Search for the cell housing the specified text and yield its (X, Y) center coordinate. 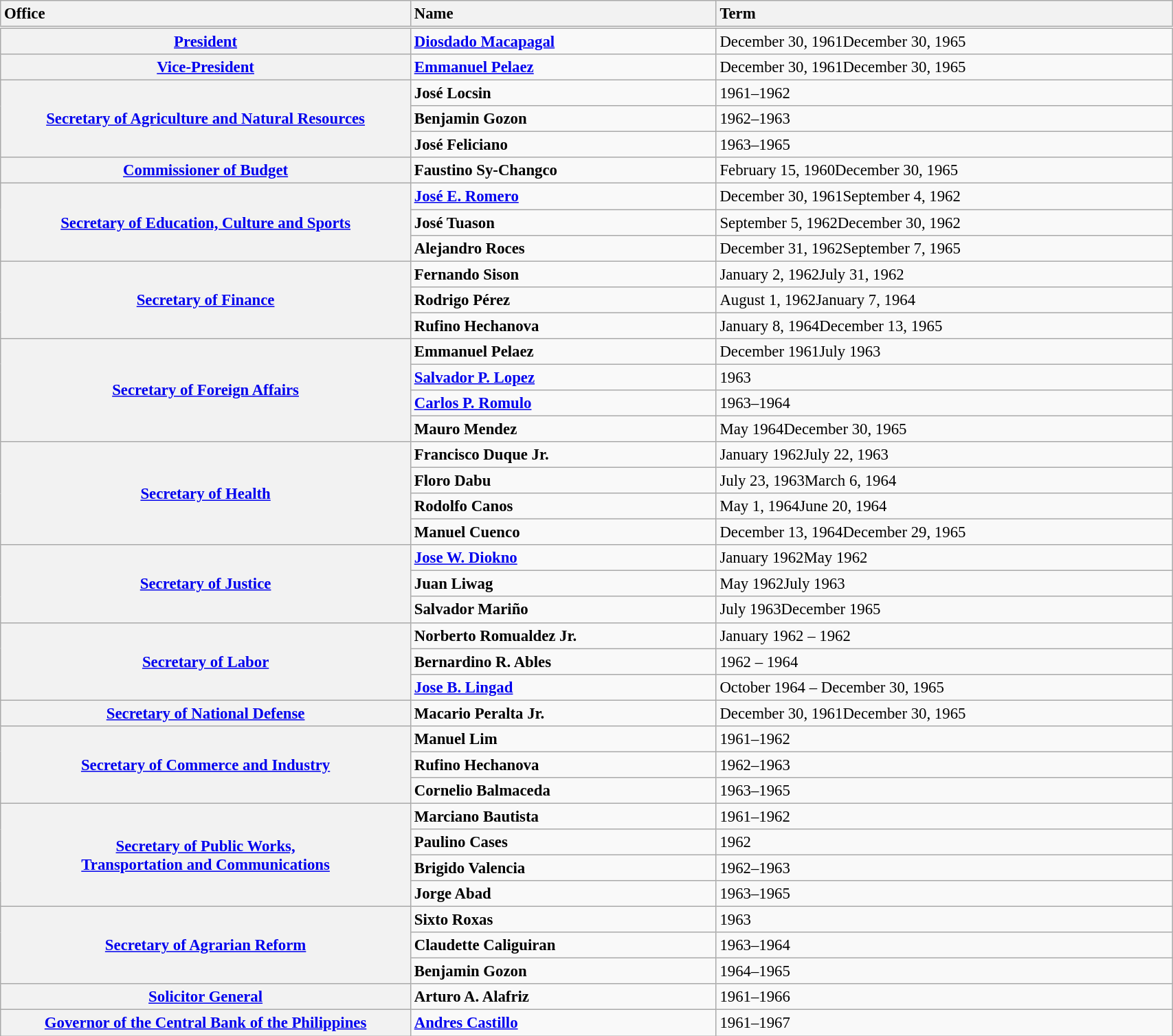
José Locsin (563, 93)
Salvador P. Lopez (563, 377)
Arturo A. Alafriz (563, 997)
January 8, 1964December 13, 1965 (944, 326)
January 2, 1962July 31, 1962 (944, 274)
Office (206, 14)
October 1964 – December 30, 1965 (944, 687)
May 1962July 1963 (944, 584)
Secretary of Agrarian Reform (206, 945)
January 1962 – 1962 (944, 635)
Francisco Duque Jr. (563, 455)
Paulino Cases (563, 842)
Carlos P. Romulo (563, 403)
August 1, 1962January 7, 1964 (944, 300)
Faustino Sy-Changco (563, 171)
January 1962July 22, 1963 (944, 455)
Governor of the Central Bank of the Philippines (206, 1023)
Claudette Caliguiran (563, 945)
Andres Castillo (563, 1023)
José E. Romero (563, 196)
Solicitor General (206, 997)
Secretary of Health (206, 493)
Vice-President (206, 67)
1962 (944, 842)
1961–1967 (944, 1023)
1961–1966 (944, 997)
Sixto Roxas (563, 920)
September 5, 1962December 30, 1962 (944, 223)
Jose B. Lingad (563, 687)
January 1962May 1962 (944, 558)
Mauro Mendez (563, 429)
1962 – 1964 (944, 662)
Rodrigo Pérez (563, 300)
Diosdado Macapagal (563, 41)
May 1, 1964June 20, 1964 (944, 506)
Cornelio Balmaceda (563, 791)
Alejandro Roces (563, 248)
Secretary of Labor (206, 661)
Secretary of Foreign Affairs (206, 390)
December 30, 1961September 4, 1962 (944, 196)
Rodolfo Canos (563, 506)
Commissioner of Budget (206, 171)
1964–1965 (944, 971)
Marciano Bautista (563, 816)
Juan Liwag (563, 584)
December 1961July 1963 (944, 352)
Bernardino R. Ables (563, 662)
José Tuason (563, 223)
Secretary of Agriculture and Natural Resources (206, 120)
Manuel Cuenco (563, 532)
Norberto Romualdez Jr. (563, 635)
Secretary of Justice (206, 584)
July 23, 1963March 6, 1964 (944, 481)
Name (563, 14)
December 13, 1964December 29, 1965 (944, 532)
Brigido Valencia (563, 868)
Manuel Lim (563, 739)
May 1964December 30, 1965 (944, 429)
President (206, 41)
February 15, 1960December 30, 1965 (944, 171)
Secretary of Public Works,Transportation and Communications (206, 855)
Jorge Abad (563, 894)
Secretary of National Defense (206, 713)
December 31, 1962September 7, 1965 (944, 248)
Secretary of Finance (206, 300)
Jose W. Diokno (563, 558)
July 1963December 1965 (944, 610)
Fernando Sison (563, 274)
Secretary of Education, Culture and Sports (206, 223)
Salvador Mariño (563, 610)
Macario Peralta Jr. (563, 713)
Term (944, 14)
José Feliciano (563, 145)
Floro Dabu (563, 481)
Secretary of Commerce and Industry (206, 765)
